Locate the cell with the specified text and output its [X, Y] center coordinate. 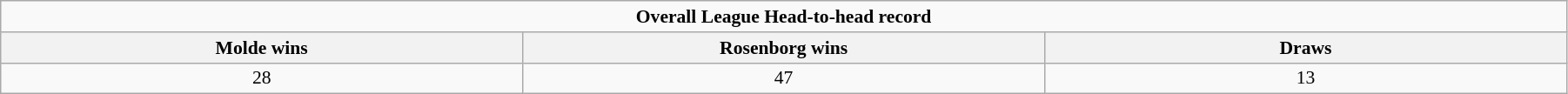
Rosenborg wins [784, 48]
47 [784, 78]
28 [262, 78]
Overall League Head-to-head record [784, 17]
Molde wins [262, 48]
Draws [1306, 48]
13 [1306, 78]
